For the text-containing cell, return its midpoint in [X, Y] coordinate format. 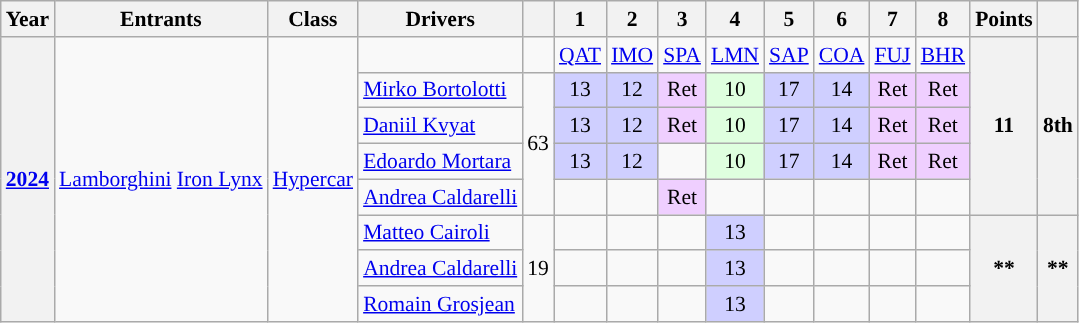
COA [842, 55]
8 [944, 19]
IMO [632, 55]
8th [1058, 126]
SPA [682, 55]
SAP [789, 55]
2 [632, 19]
11 [1004, 126]
Matteo Cairoli [440, 233]
5 [789, 19]
Hypercar [313, 180]
QAT [580, 55]
Lamborghini Iron Lynx [161, 180]
BHR [944, 55]
63 [538, 143]
Class [313, 19]
Entrants [161, 19]
Drivers [440, 19]
6 [842, 19]
4 [735, 19]
2024 [28, 180]
3 [682, 19]
Daniil Kvyat [440, 126]
LMN [735, 55]
Romain Grosjean [440, 304]
Edoardo Mortara [440, 162]
Points [1004, 19]
Year [28, 19]
7 [892, 19]
19 [538, 268]
FUJ [892, 55]
1 [580, 19]
Mirko Bortolotti [440, 90]
